For the text-containing cell, return its midpoint in [X, Y] coordinate format. 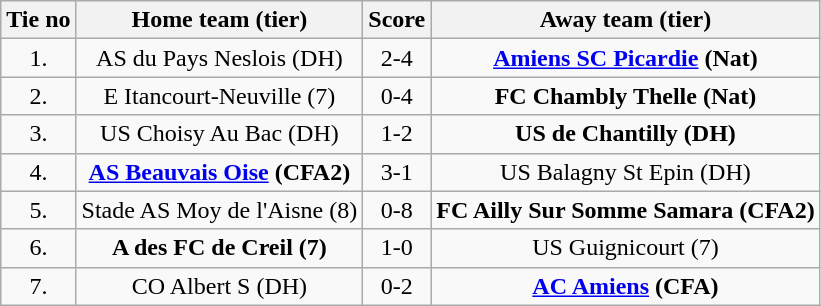
CO Albert S (DH) [220, 286]
A des FC de Creil (7) [220, 248]
4. [38, 172]
5. [38, 210]
US Balagny St Epin (DH) [626, 172]
0-4 [397, 96]
3-1 [397, 172]
AS Beauvais Oise (CFA2) [220, 172]
Amiens SC Picardie (Nat) [626, 58]
US Guignicourt (7) [626, 248]
Score [397, 20]
AS du Pays Neslois (DH) [220, 58]
E Itancourt-Neuville (7) [220, 96]
FC Ailly Sur Somme Samara (CFA2) [626, 210]
US Choisy Au Bac (DH) [220, 134]
2-4 [397, 58]
7. [38, 286]
US de Chantilly (DH) [626, 134]
1-2 [397, 134]
0-2 [397, 286]
3. [38, 134]
FC Chambly Thelle (Nat) [626, 96]
AC Amiens (CFA) [626, 286]
0-8 [397, 210]
Home team (tier) [220, 20]
Away team (tier) [626, 20]
1. [38, 58]
Stade AS Moy de l'Aisne (8) [220, 210]
1-0 [397, 248]
2. [38, 96]
Tie no [38, 20]
6. [38, 248]
